Output the [X, Y] coordinate of the center of the cell containing the given text.  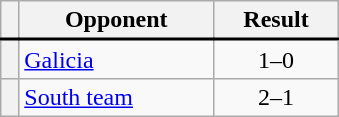
Galicia [116, 60]
Result [276, 20]
Opponent [116, 20]
1–0 [276, 60]
South team [116, 97]
2–1 [276, 97]
